For the text-containing cell, return its midpoint in [x, y] coordinate format. 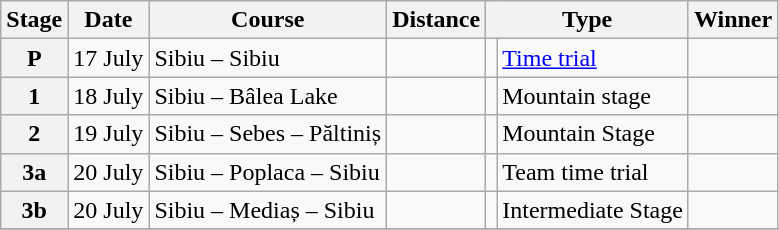
Mountain stage [593, 96]
Mountain Stage [593, 134]
Course [268, 20]
18 July [108, 96]
Team time trial [593, 172]
Sibiu – Bâlea Lake [268, 96]
Distance [436, 20]
Sibiu – Sebes – Păltiniș [268, 134]
Sibiu – Mediaș – Sibiu [268, 210]
Time trial [593, 58]
Date [108, 20]
2 [34, 134]
3b [34, 210]
17 July [108, 58]
Sibiu – Poplaca – Sibiu [268, 172]
Winner [732, 20]
Sibiu – Sibiu [268, 58]
19 July [108, 134]
Stage [34, 20]
Intermediate Stage [593, 210]
1 [34, 96]
P [34, 58]
Type [588, 20]
3a [34, 172]
